Locate the cell with the specified text and output its [X, Y] center coordinate. 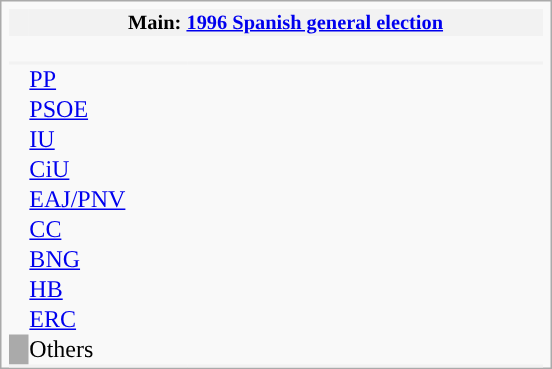
IU [108, 140]
CiU [108, 170]
PSOE [108, 110]
Main: 1996 Spanish general election [286, 22]
ERC [108, 320]
PP [108, 80]
HB [108, 290]
Others [108, 350]
EAJ/PNV [108, 200]
CC [108, 230]
BNG [108, 260]
